Provide the (X, Y) coordinate of the cell's center where the given text is located.  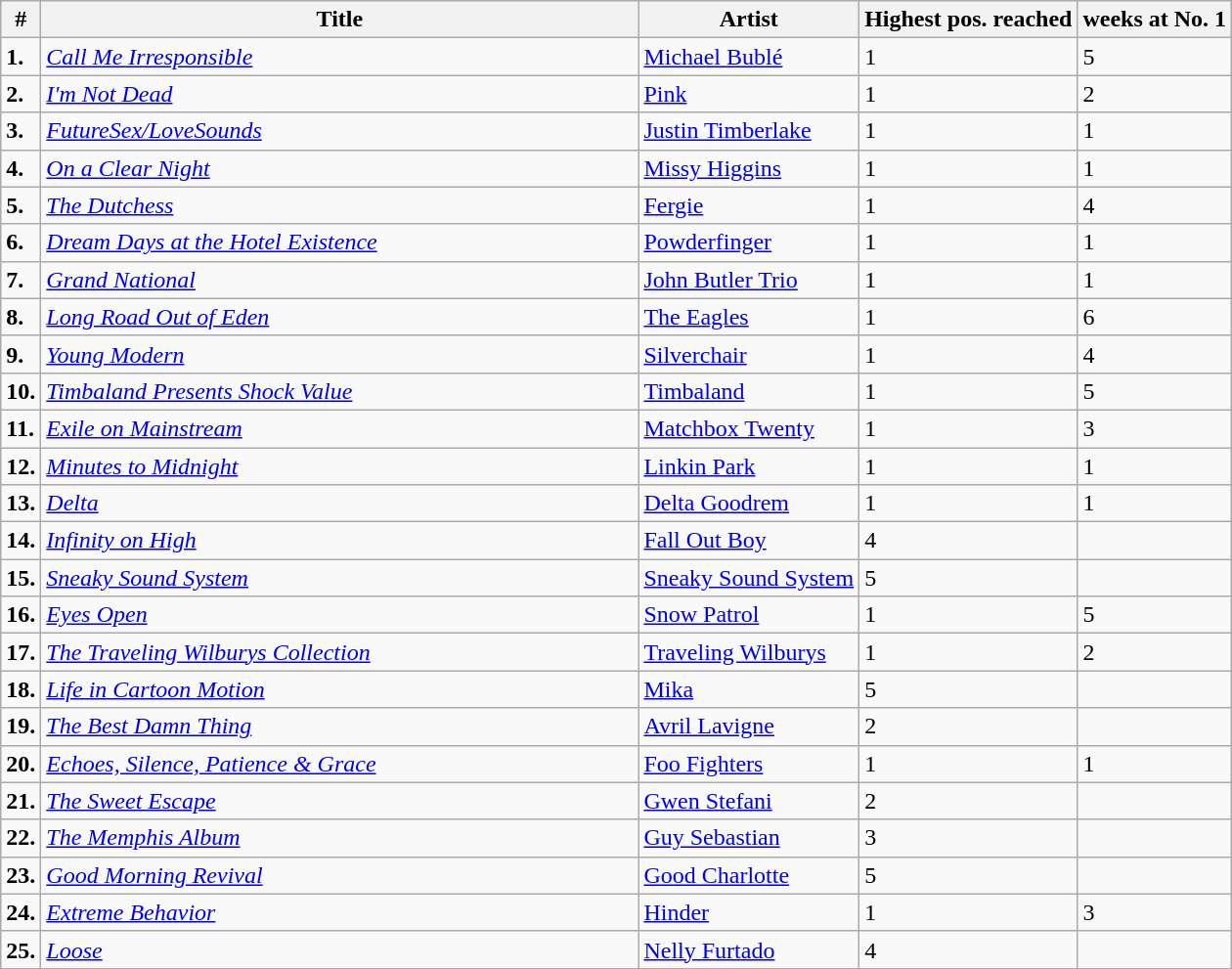
Justin Timberlake (749, 131)
Life in Cartoon Motion (340, 689)
Extreme Behavior (340, 912)
The Eagles (749, 317)
FutureSex/LoveSounds (340, 131)
Highest pos. reached (968, 20)
Linkin Park (749, 466)
Echoes, Silence, Patience & Grace (340, 764)
Artist (749, 20)
Michael Bublé (749, 57)
Mika (749, 689)
6 (1155, 317)
10. (22, 391)
Traveling Wilburys (749, 652)
Long Road Out of Eden (340, 317)
7. (22, 280)
I'm Not Dead (340, 94)
On a Clear Night (340, 168)
John Butler Trio (749, 280)
Grand National (340, 280)
Foo Fighters (749, 764)
8. (22, 317)
Infinity on High (340, 541)
Call Me Irresponsible (340, 57)
9. (22, 354)
Good Charlotte (749, 875)
Fall Out Boy (749, 541)
The Dutchess (340, 205)
Delta (340, 504)
Dream Days at the Hotel Existence (340, 242)
4. (22, 168)
18. (22, 689)
weeks at No. 1 (1155, 20)
# (22, 20)
20. (22, 764)
3. (22, 131)
Gwen Stefani (749, 801)
Timbaland (749, 391)
Powderfinger (749, 242)
The Traveling Wilburys Collection (340, 652)
12. (22, 466)
Exile on Mainstream (340, 428)
1. (22, 57)
Nelly Furtado (749, 949)
The Best Damn Thing (340, 727)
Timbaland Presents Shock Value (340, 391)
Good Morning Revival (340, 875)
Matchbox Twenty (749, 428)
5. (22, 205)
11. (22, 428)
6. (22, 242)
Silverchair (749, 354)
15. (22, 578)
Pink (749, 94)
24. (22, 912)
Fergie (749, 205)
Young Modern (340, 354)
16. (22, 615)
Snow Patrol (749, 615)
Eyes Open (340, 615)
Minutes to Midnight (340, 466)
2. (22, 94)
22. (22, 838)
13. (22, 504)
Title (340, 20)
The Sweet Escape (340, 801)
Delta Goodrem (749, 504)
25. (22, 949)
Loose (340, 949)
17. (22, 652)
Missy Higgins (749, 168)
14. (22, 541)
Avril Lavigne (749, 727)
21. (22, 801)
19. (22, 727)
Hinder (749, 912)
23. (22, 875)
The Memphis Album (340, 838)
Guy Sebastian (749, 838)
